Identify which cell holds the provided text, then report its (x, y) central coordinate. 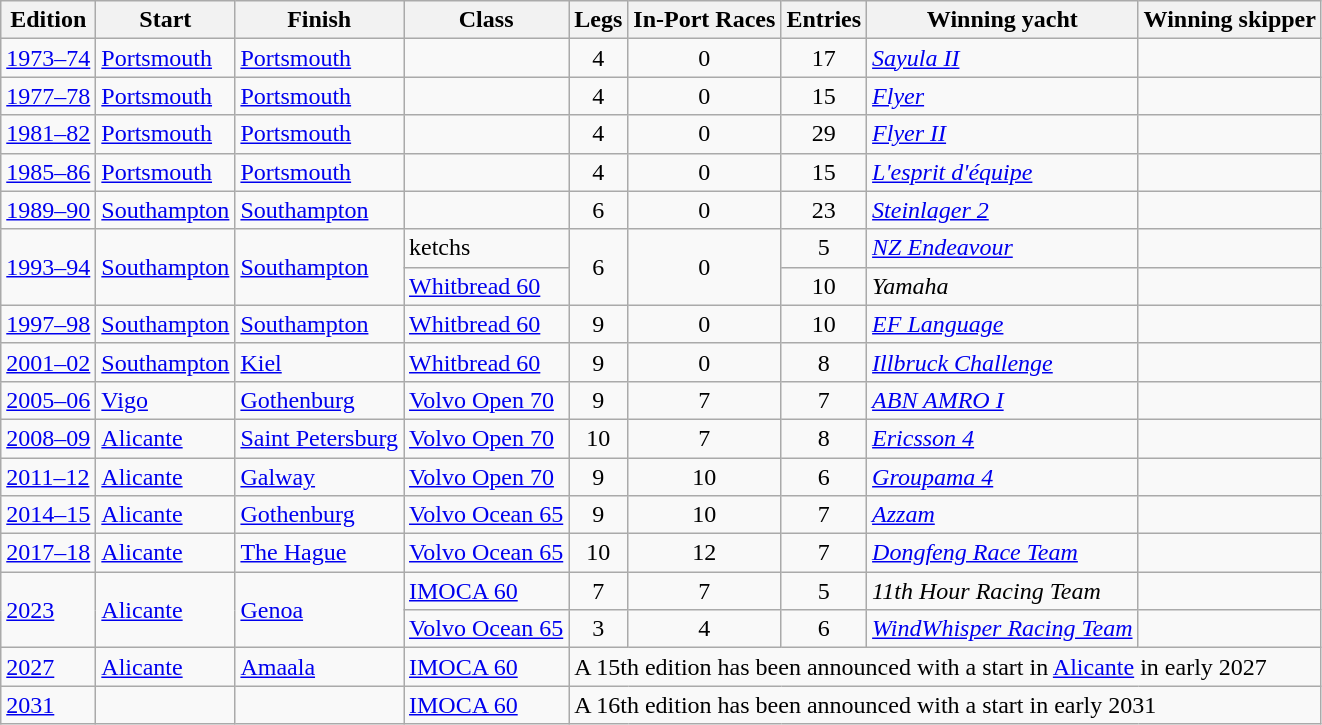
Legs (598, 20)
2008–09 (48, 438)
1985–86 (48, 172)
Kiel (320, 362)
Yamaha (1003, 286)
2031 (48, 705)
2023 (48, 610)
1989–90 (48, 210)
Dongfeng Race Team (1003, 553)
Flyer (1003, 96)
Edition (48, 20)
1997–98 (48, 324)
12 (704, 553)
Winning skipper (1230, 20)
1993–94 (48, 267)
Ericsson 4 (1003, 438)
Saint Petersburg (320, 438)
2017–18 (48, 553)
Finish (320, 20)
ketchs (486, 248)
29 (824, 134)
17 (824, 58)
2011–12 (48, 477)
Azzam (1003, 515)
2005–06 (48, 400)
NZ Endeavour (1003, 248)
Amaala (320, 667)
A 15th edition has been announced with a start in Alicante in early 2027 (946, 667)
In-Port Races (704, 20)
Start (166, 20)
2001–02 (48, 362)
Sayula II (1003, 58)
Galway (320, 477)
WindWhisper Racing Team (1003, 629)
Groupama 4 (1003, 477)
3 (598, 629)
ABN AMRO I (1003, 400)
Winning yacht (1003, 20)
11th Hour Racing Team (1003, 591)
Illbruck Challenge (1003, 362)
A 16th edition has been announced with a start in early 2031 (946, 705)
Steinlager 2 (1003, 210)
Entries (824, 20)
2014–15 (48, 515)
The Hague (320, 553)
Class (486, 20)
L'esprit d'équipe (1003, 172)
23 (824, 210)
1973–74 (48, 58)
2027 (48, 667)
Genoa (320, 610)
1977–78 (48, 96)
1981–82 (48, 134)
Vigo (166, 400)
EF Language (1003, 324)
Flyer II (1003, 134)
